Capture the cell that displays the provided text and extract its (X, Y) central coordinate. 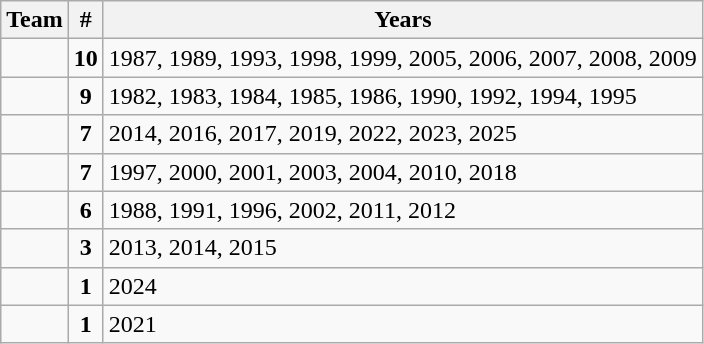
9 (86, 96)
2014, 2016, 2017, 2019, 2022, 2023, 2025 (402, 134)
1982, 1983, 1984, 1985, 1986, 1990, 1992, 1994, 1995 (402, 96)
10 (86, 58)
# (86, 20)
2024 (402, 286)
1987, 1989, 1993, 1998, 1999, 2005, 2006, 2007, 2008, 2009 (402, 58)
Team (35, 20)
1988, 1991, 1996, 2002, 2011, 2012 (402, 210)
1997, 2000, 2001, 2003, 2004, 2010, 2018 (402, 172)
2021 (402, 324)
3 (86, 248)
2013, 2014, 2015 (402, 248)
Years (402, 20)
6 (86, 210)
